Locate the cell with the specified text and output its (X, Y) center coordinate. 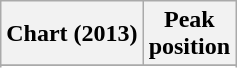
Chart (2013) (72, 34)
Peakposition (189, 34)
